Capture the cell that displays the provided text and extract its (x, y) central coordinate. 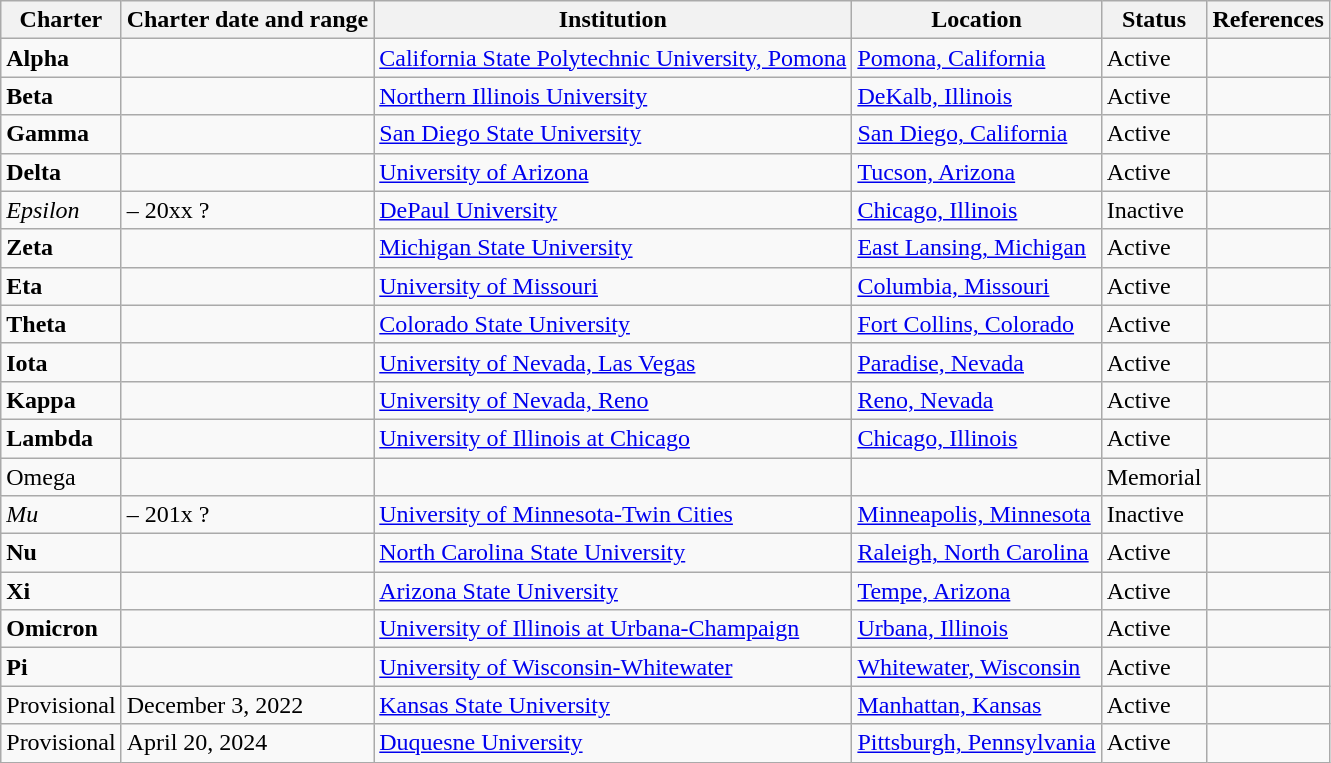
Charter (61, 20)
– 20xx ? (248, 210)
Manhattan, Kansas (976, 705)
Institution (613, 20)
Charter date and range (248, 20)
Kappa (61, 400)
Gamma (61, 134)
Fort Collins, Colorado (976, 324)
April 20, 2024 (248, 743)
University of Missouri (613, 286)
Pittsburgh, Pennsylvania (976, 743)
Theta (61, 324)
California State Polytechnic University, Pomona (613, 58)
San Diego, California (976, 134)
Zeta (61, 248)
Delta (61, 172)
DeKalb, Illinois (976, 96)
Lambda (61, 438)
Northern Illinois University (613, 96)
Eta (61, 286)
Colorado State University (613, 324)
Nu (61, 553)
Iota (61, 362)
University of Illinois at Chicago (613, 438)
University of Nevada, Reno (613, 400)
North Carolina State University (613, 553)
University of Arizona (613, 172)
Tempe, Arizona (976, 591)
University of Nevada, Las Vegas (613, 362)
Omega (61, 477)
Omicron (61, 629)
December 3, 2022 (248, 705)
Raleigh, North Carolina (976, 553)
University of Wisconsin-Whitewater (613, 667)
Columbia, Missouri (976, 286)
Pi (61, 667)
Alpha (61, 58)
Michigan State University (613, 248)
Location (976, 20)
– 201x ? (248, 515)
Beta (61, 96)
University of Illinois at Urbana-Champaign (613, 629)
Status (1154, 20)
Epsilon (61, 210)
DePaul University (613, 210)
Pomona, California (976, 58)
East Lansing, Michigan (976, 248)
Arizona State University (613, 591)
Mu (61, 515)
Memorial (1154, 477)
San Diego State University (613, 134)
Xi (61, 591)
Whitewater, Wisconsin (976, 667)
Kansas State University (613, 705)
Minneapolis, Minnesota (976, 515)
References (1268, 20)
Paradise, Nevada (976, 362)
Urbana, Illinois (976, 629)
Reno, Nevada (976, 400)
University of Minnesota-Twin Cities (613, 515)
Duquesne University (613, 743)
Tucson, Arizona (976, 172)
